Determine the [x, y] coordinate at the center of the cell enclosing the given text.  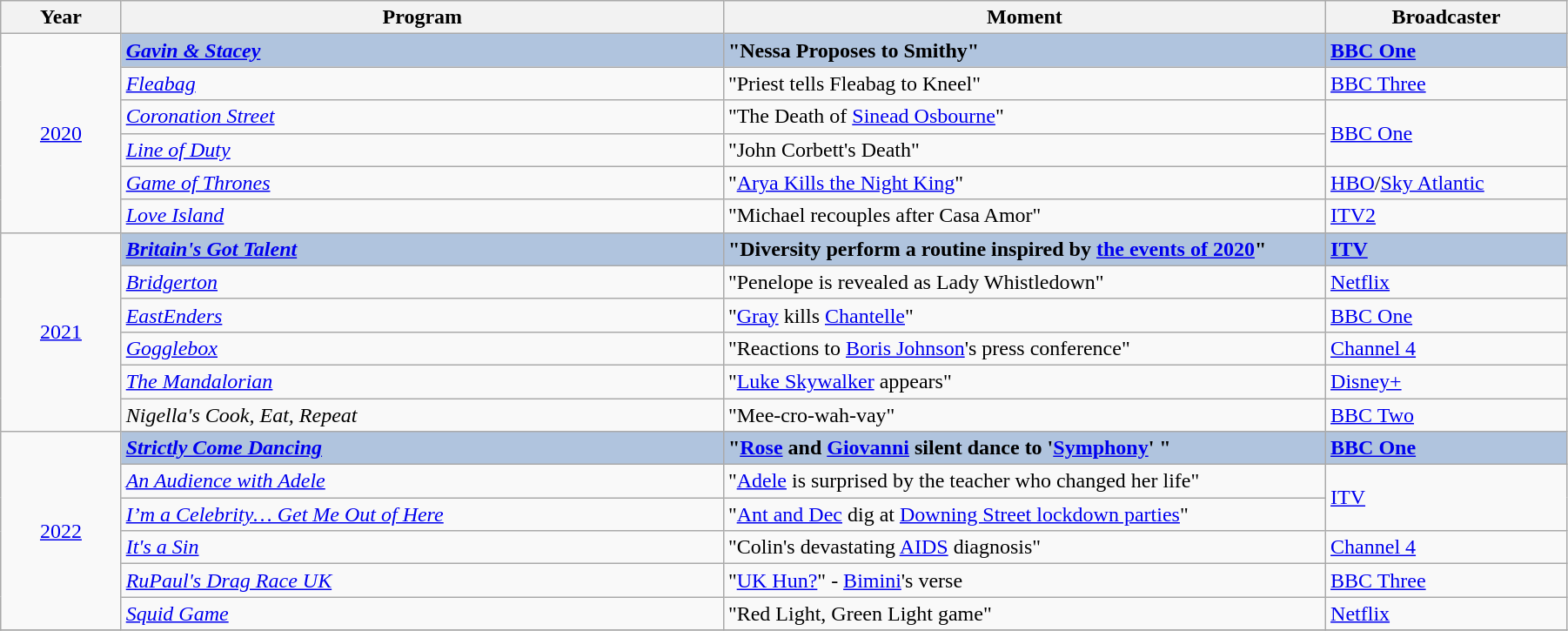
"Diversity perform a routine inspired by the events of 2020" [1024, 249]
Squid Game [422, 614]
"Adele is surprised by the teacher who changed her life" [1024, 481]
"UK Hun?" - Bimini's verse [1024, 581]
Disney+ [1446, 381]
"Penelope is revealed as Lady Whistledown" [1024, 282]
"Rose and Giovanni silent dance to 'Symphony' " [1024, 448]
ITV2 [1446, 216]
The Mandalorian [422, 381]
Moment [1024, 17]
2020 [61, 133]
Game of Thrones [422, 183]
Love Island [422, 216]
"Mee-cro-wah-vay" [1024, 415]
Year [61, 17]
"Arya Kills the Night King" [1024, 183]
Coronation Street [422, 117]
2022 [61, 531]
Gogglebox [422, 348]
Broadcaster [1446, 17]
It's a Sin [422, 547]
"Reactions to Boris Johnson's press conference" [1024, 348]
Program [422, 17]
"Luke Skywalker appears" [1024, 381]
"John Corbett's Death" [1024, 150]
An Audience with Adele [422, 481]
"The Death of Sinead Osbourne" [1024, 117]
Line of Duty [422, 150]
Fleabag [422, 84]
Nigella's Cook, Eat, Repeat [422, 415]
"Nessa Proposes to Smithy" [1024, 50]
"Colin's devastating AIDS diagnosis" [1024, 547]
EastEnders [422, 315]
BBC Two [1446, 415]
2021 [61, 332]
Gavin & Stacey [422, 50]
"Ant and Dec dig at Downing Street lockdown parties" [1024, 514]
Britain's Got Talent [422, 249]
Bridgerton [422, 282]
RuPaul's Drag Race UK [422, 581]
"Priest tells Fleabag to Kneel" [1024, 84]
I’m a Celebrity… Get Me Out of Here [422, 514]
"Michael recouples after Casa Amor" [1024, 216]
Strictly Come Dancing [422, 448]
"Red Light, Green Light game" [1024, 614]
HBO/Sky Atlantic [1446, 183]
"Gray kills Chantelle" [1024, 315]
